For the text-containing cell, return its midpoint in [X, Y] coordinate format. 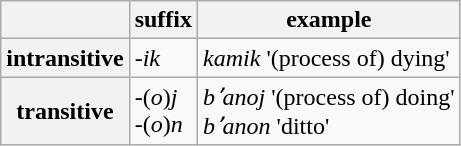
suffix [163, 20]
-(o)j-(o)n [163, 111]
-ik [163, 58]
bʼanoj '(process of) doing'bʼanon 'ditto' [330, 111]
intransitive [65, 58]
transitive [65, 111]
example [330, 20]
kamik '(process of) dying' [330, 58]
